Pinpoint the cell where the given text exists, returning its (x, y) midpoint coordinate. 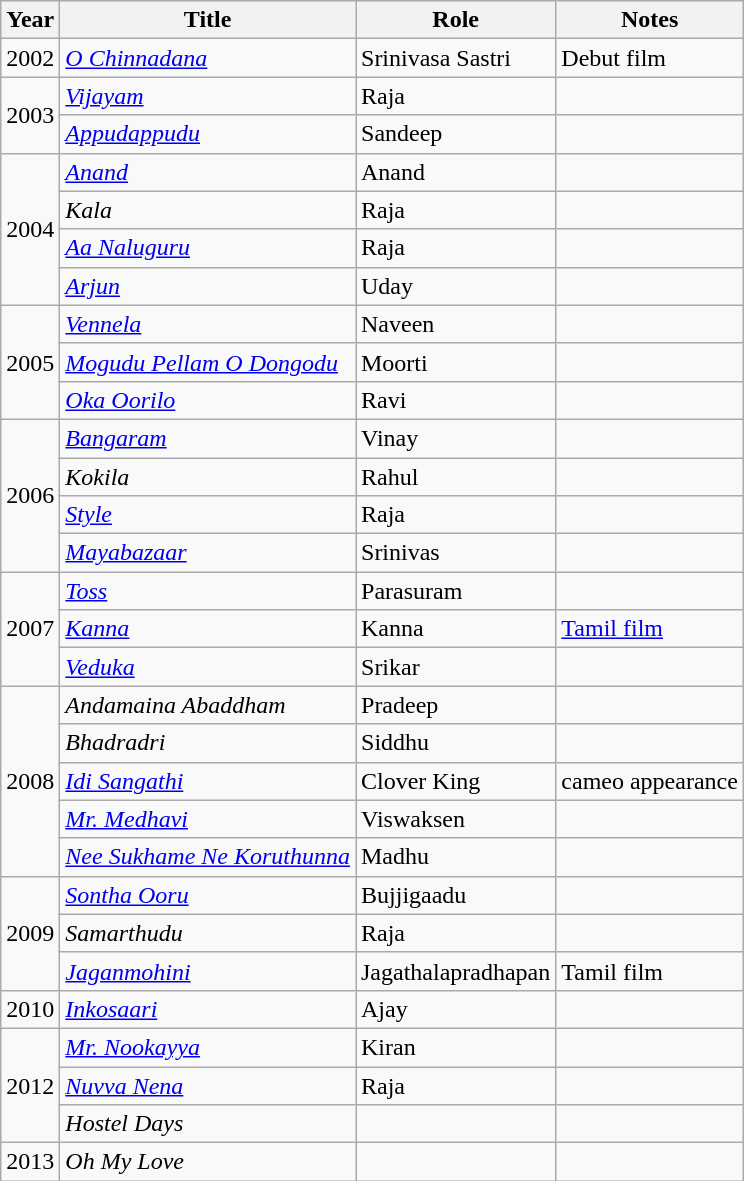
Role (456, 20)
Ravi (456, 400)
Veduka (208, 667)
Bhadradri (208, 743)
Oka Oorilo (208, 400)
Naveen (456, 324)
2010 (30, 1009)
Oh My Love (208, 1162)
Vijayam (208, 96)
Rahul (456, 477)
Parasuram (456, 591)
Nee Sukhame Ne Koruthunna (208, 857)
Aa Naluguru (208, 248)
Mr. Nookayya (208, 1047)
Nuvva Nena (208, 1085)
Toss (208, 591)
Sontha Ooru (208, 895)
Hostel Days (208, 1124)
Madhu (456, 857)
Ajay (456, 1009)
2004 (30, 229)
2009 (30, 933)
Moorti (456, 362)
cameo appearance (650, 781)
Debut film (650, 58)
Jagathalapradhapan (456, 971)
Year (30, 20)
Andamaina Abaddham (208, 705)
2002 (30, 58)
Srinivas (456, 553)
Arjun (208, 286)
Inkosaari (208, 1009)
Clover King (456, 781)
Appudappudu (208, 134)
Notes (650, 20)
2003 (30, 115)
Idi Sangathi (208, 781)
Vinay (456, 438)
Vennela (208, 324)
2008 (30, 781)
Title (208, 20)
Srikar (456, 667)
2013 (30, 1162)
Sandeep (456, 134)
Kiran (456, 1047)
Kokila (208, 477)
Pradeep (456, 705)
Mayabazaar (208, 553)
Bangaram (208, 438)
Jaganmohini (208, 971)
Srinivasa Sastri (456, 58)
Kala (208, 210)
Viswaksen (456, 819)
Siddhu (456, 743)
Bujjigaadu (456, 895)
2006 (30, 495)
Samarthudu (208, 933)
Style (208, 515)
2007 (30, 629)
O Chinnadana (208, 58)
2012 (30, 1085)
Mr. Medhavi (208, 819)
Uday (456, 286)
2005 (30, 362)
Mogudu Pellam O Dongodu (208, 362)
